Capture the cell that displays the provided text and extract its (x, y) central coordinate. 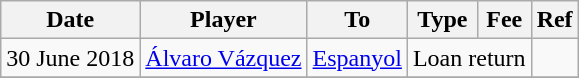
Espanyol (357, 58)
Loan return (469, 58)
Ref (554, 20)
Fee (504, 20)
30 June 2018 (70, 58)
Type (442, 20)
Player (224, 20)
Álvaro Vázquez (224, 58)
To (357, 20)
Date (70, 20)
